Provide the [X, Y] coordinate of the cell's center where the given text is located.  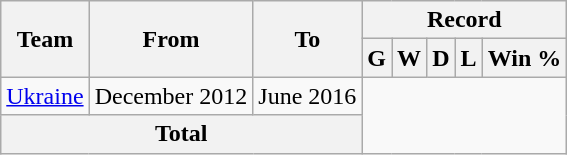
Record [464, 20]
Total [182, 134]
L [468, 58]
To [308, 39]
D [441, 58]
June 2016 [308, 96]
W [410, 58]
G [377, 58]
Ukraine [45, 96]
From [171, 39]
Team [45, 39]
Win % [524, 58]
December 2012 [171, 96]
